Output the [x, y] coordinate of the center of the cell containing the given text.  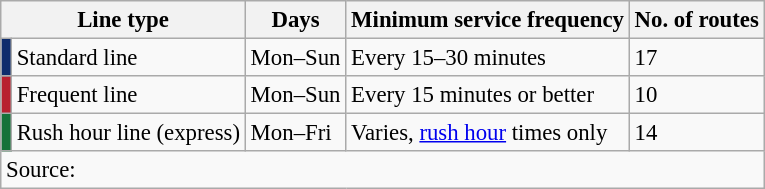
Rush hour line (express) [128, 133]
Varies, rush hour times only [488, 133]
Source: [382, 170]
Days [295, 20]
17 [696, 58]
Line type [124, 20]
Standard line [128, 58]
Every 15–30 minutes [488, 58]
Minimum service frequency [488, 20]
Every 15 minutes or better [488, 95]
10 [696, 95]
Frequent line [128, 95]
No. of routes [696, 20]
Mon–Fri [295, 133]
14 [696, 133]
